Pinpoint the cell where the given text exists, returning its [x, y] midpoint coordinate. 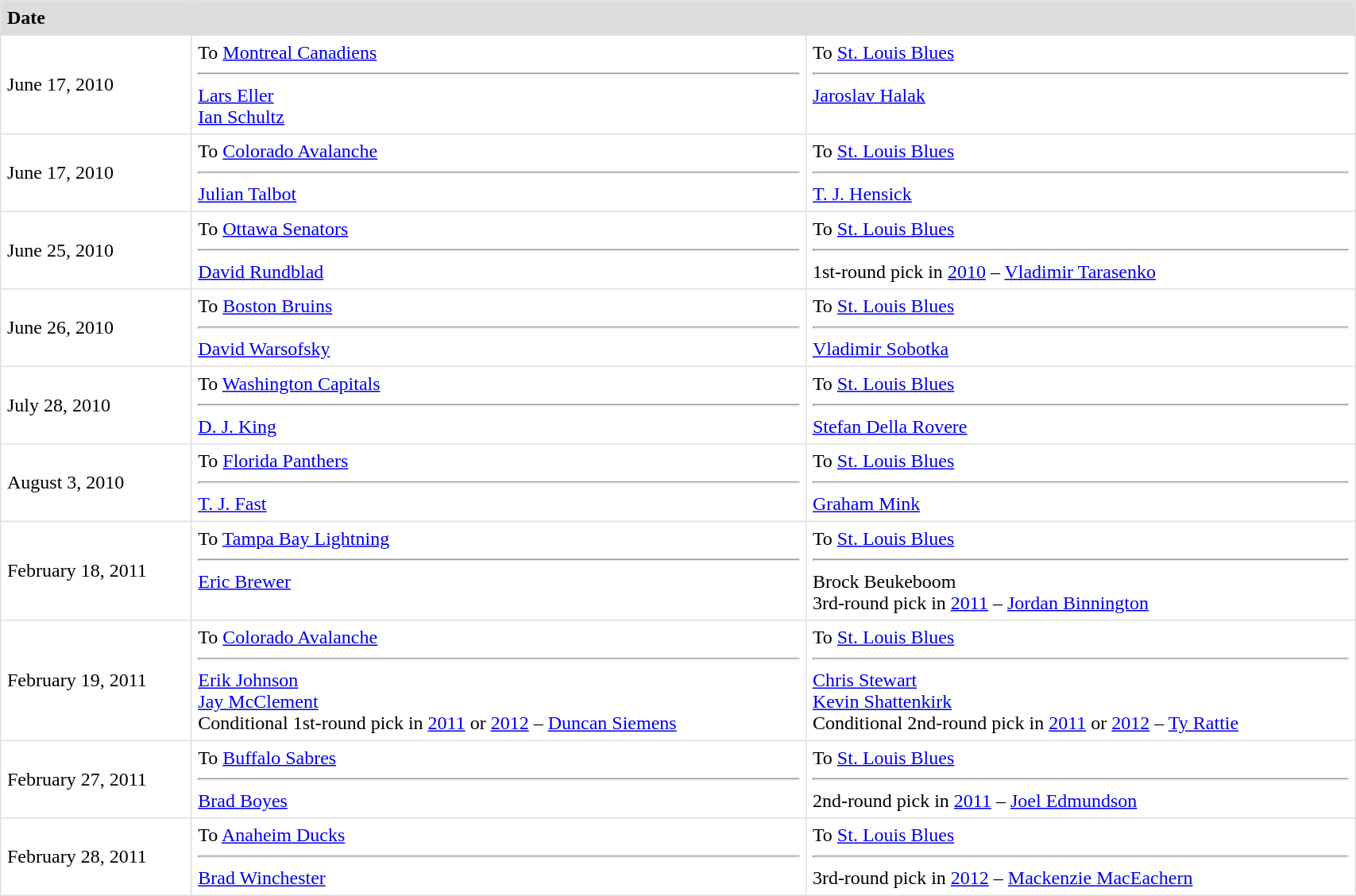
To Boston Bruins David Warsofsky [499, 328]
To Colorado Avalanche Julian Talbot [499, 173]
February 19, 2011 [96, 681]
February 28, 2011 [96, 857]
To St. Louis Blues Jaroslav Halak [1080, 84]
To Buffalo SabresBrad Boyes [499, 779]
To Tampa Bay LightningEric Brewer [499, 570]
To St. Louis BluesGraham Mink [1080, 483]
June 25, 2010 [96, 250]
February 18, 2011 [96, 570]
August 3, 2010 [96, 483]
To Anaheim DucksBrad Winchester [499, 857]
To Washington CapitalsD. J. King [499, 405]
To St. Louis Blues 3rd-round pick in 2012 – Mackenzie MacEachern [1080, 857]
To Colorado AvalancheErik Johnson Jay McClement Conditional 1st-round pick in 2011 or 2012 – Duncan Siemens [499, 681]
Date [96, 18]
To Florida PanthersT. J. Fast [499, 483]
To St. Louis Blues 1st-round pick in 2010 – Vladimir Tarasenko [1080, 250]
To Ottawa Senators David Rundblad [499, 250]
To St. Louis Blues T. J. Hensick [1080, 173]
June 26, 2010 [96, 328]
February 27, 2011 [96, 779]
To St. Louis BluesStefan Della Rovere [1080, 405]
To St. Louis Blues 2nd-round pick in 2011 – Joel Edmundson [1080, 779]
July 28, 2010 [96, 405]
To St. Louis BluesBrock Beukeboom3rd-round pick in 2011 – Jordan Binnington [1080, 570]
To Montreal Canadiens Lars EllerIan Schultz [499, 84]
To St. Louis BluesChris Stewart Kevin Shattenkirk Conditional 2nd-round pick in 2011 or 2012 – Ty Rattie [1080, 681]
To St. Louis Blues Vladimir Sobotka [1080, 328]
